Pinpoint the cell where the given text exists, returning its [x, y] midpoint coordinate. 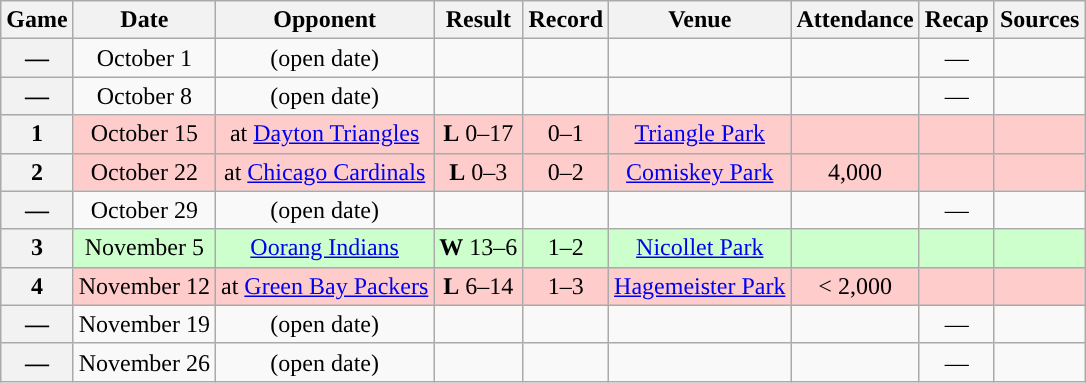
4 [37, 286]
November 26 [144, 362]
Triangle Park [700, 134]
October 1 [144, 58]
Recap [956, 20]
October 8 [144, 96]
0–1 [566, 134]
Comiskey Park [700, 172]
at Chicago Cardinals [324, 172]
2 [37, 172]
Date [144, 20]
October 22 [144, 172]
L 0–3 [478, 172]
Sources [1040, 20]
< 2,000 [855, 286]
November 5 [144, 248]
at Green Bay Packers [324, 286]
W 13–6 [478, 248]
1–2 [566, 248]
0–2 [566, 172]
Opponent [324, 20]
Hagemeister Park [700, 286]
Oorang Indians [324, 248]
L 0–17 [478, 134]
Venue [700, 20]
at Dayton Triangles [324, 134]
November 19 [144, 324]
November 12 [144, 286]
Nicollet Park [700, 248]
Result [478, 20]
Game [37, 20]
4,000 [855, 172]
1 [37, 134]
October 15 [144, 134]
Attendance [855, 20]
Record [566, 20]
1–3 [566, 286]
3 [37, 248]
October 29 [144, 210]
L 6–14 [478, 286]
